From the cell containing the given text, extract its center point as [X, Y] coordinate. 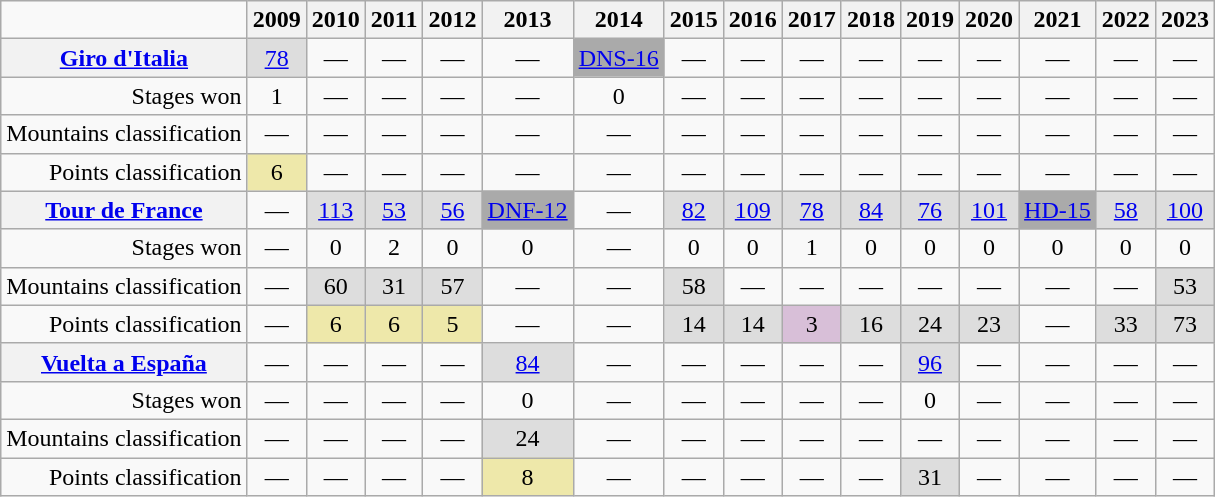
2010 [336, 20]
2021 [1058, 20]
2023 [1184, 20]
2012 [452, 20]
DNF-12 [528, 210]
23 [990, 324]
113 [336, 210]
DNS-16 [618, 58]
2022 [1126, 20]
2018 [870, 20]
8 [528, 477]
73 [1184, 324]
82 [694, 210]
2020 [990, 20]
2016 [752, 20]
16 [870, 324]
100 [1184, 210]
Giro d'Italia [124, 58]
96 [930, 362]
76 [930, 210]
109 [752, 210]
2017 [812, 20]
Tour de France [124, 210]
2011 [394, 20]
33 [1126, 324]
2013 [528, 20]
56 [452, 210]
101 [990, 210]
2014 [618, 20]
3 [812, 324]
5 [452, 324]
HD-15 [1058, 210]
2009 [276, 20]
2019 [930, 20]
2 [394, 248]
Vuelta a España [124, 362]
60 [336, 286]
57 [452, 286]
2015 [694, 20]
